Detect which cell encompasses the target text, then output its (X, Y) center coordinate. 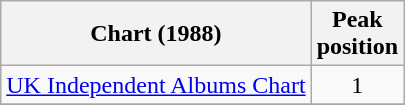
Chart (1988) (156, 34)
1 (357, 85)
Peakposition (357, 34)
UK Independent Albums Chart (156, 85)
